Identify which cell holds the provided text, then report its (X, Y) central coordinate. 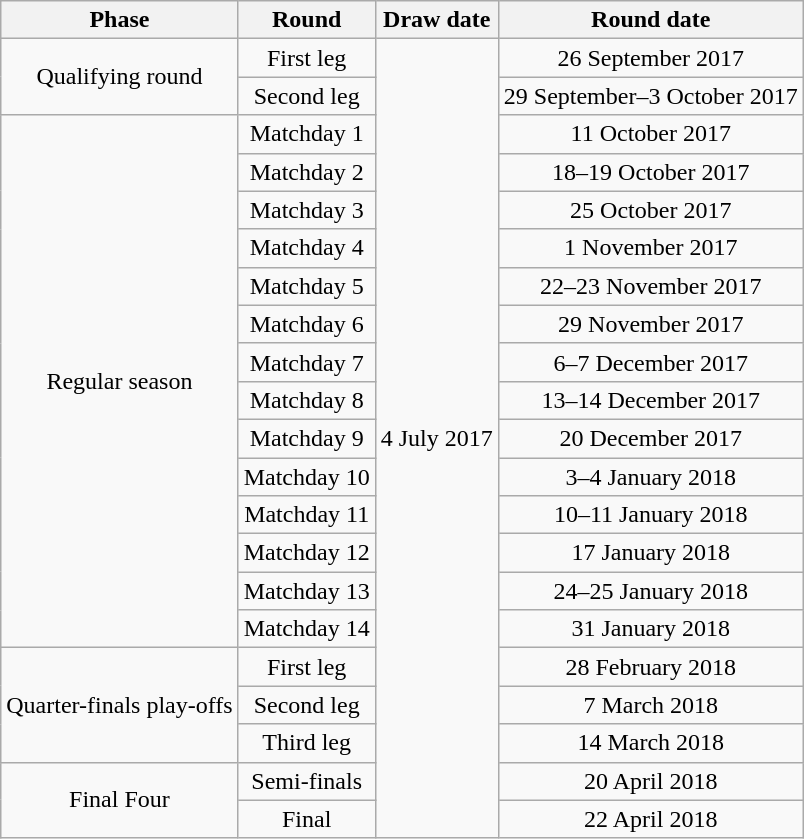
Matchday 6 (306, 324)
14 March 2018 (650, 743)
Qualifying round (120, 77)
Matchday 5 (306, 286)
Round (306, 20)
Matchday 1 (306, 134)
Final (306, 819)
6–7 December 2017 (650, 362)
31 January 2018 (650, 629)
4 July 2017 (436, 438)
Quarter-finals play-offs (120, 705)
29 November 2017 (650, 324)
3–4 January 2018 (650, 477)
22–23 November 2017 (650, 286)
17 January 2018 (650, 553)
13–14 December 2017 (650, 400)
1 November 2017 (650, 248)
24–25 January 2018 (650, 591)
Semi-finals (306, 781)
25 October 2017 (650, 210)
Final Four (120, 800)
Round date (650, 20)
Matchday 8 (306, 400)
Regular season (120, 382)
29 September–3 October 2017 (650, 96)
28 February 2018 (650, 667)
Third leg (306, 743)
20 April 2018 (650, 781)
Matchday 14 (306, 629)
11 October 2017 (650, 134)
20 December 2017 (650, 438)
Draw date (436, 20)
Matchday 7 (306, 362)
Matchday 2 (306, 172)
Matchday 4 (306, 248)
7 March 2018 (650, 705)
18–19 October 2017 (650, 172)
Matchday 10 (306, 477)
26 September 2017 (650, 58)
22 April 2018 (650, 819)
Matchday 9 (306, 438)
Matchday 3 (306, 210)
Phase (120, 20)
Matchday 11 (306, 515)
Matchday 12 (306, 553)
10–11 January 2018 (650, 515)
Matchday 13 (306, 591)
